Detect which cell encompasses the target text, then output its (x, y) center coordinate. 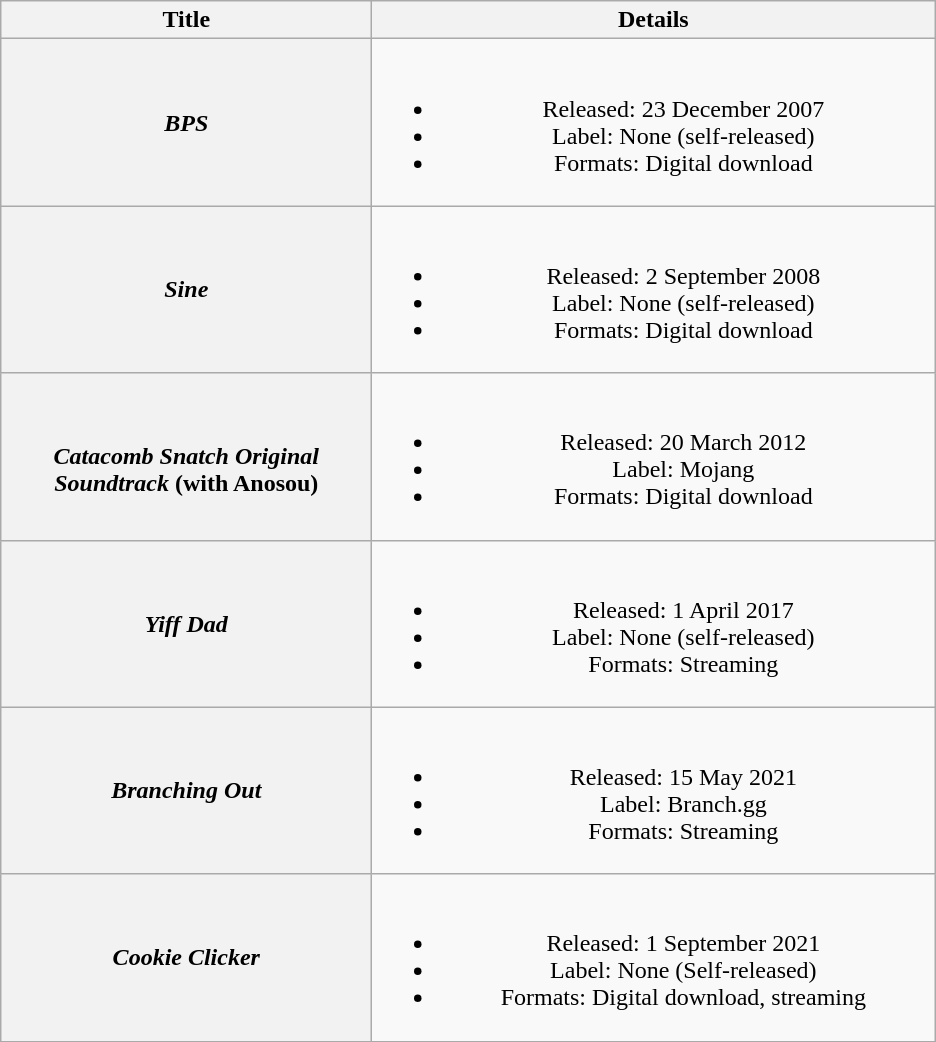
Released: 1 April 2017Label: None (self-released)Formats: Streaming (654, 624)
Title (186, 20)
Details (654, 20)
BPS (186, 122)
Sine (186, 290)
Released: 1 September 2021Label: None (Self-released)Formats: Digital download, streaming (654, 958)
Cookie Clicker (186, 958)
Branching Out (186, 790)
Yiff Dad (186, 624)
Released: 23 December 2007Label: None (self-released)Formats: Digital download (654, 122)
Released: 15 May 2021Label: Branch.ggFormats: Streaming (654, 790)
Catacomb Snatch Original Soundtrack (with Anosou) (186, 456)
Released: 2 September 2008Label: None (self-released)Formats: Digital download (654, 290)
Released: 20 March 2012Label: MojangFormats: Digital download (654, 456)
